Pinpoint the cell where the given text exists, returning its (X, Y) midpoint coordinate. 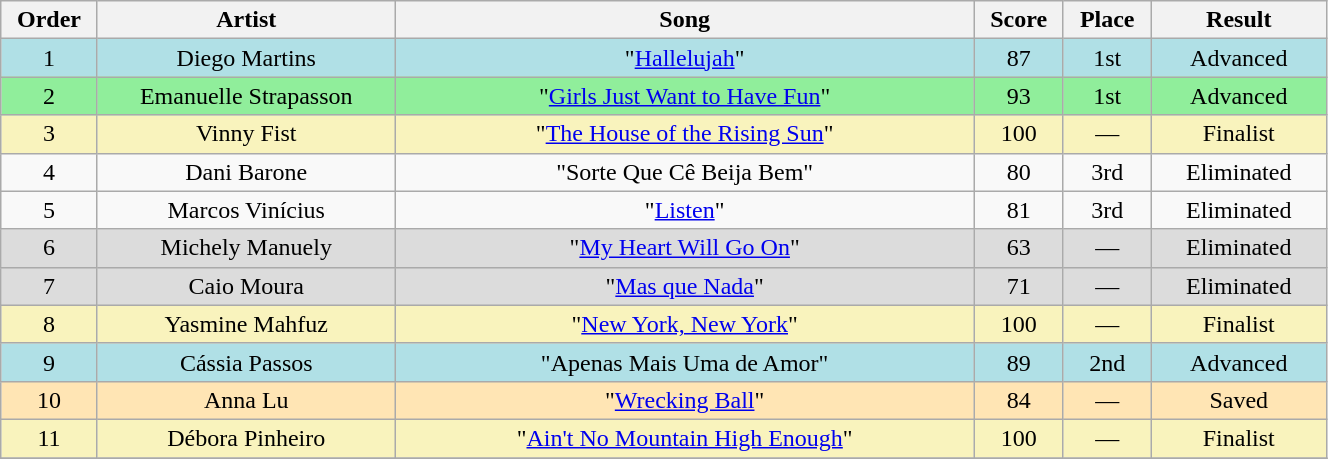
Débora Pinheiro (246, 438)
"New York, New York" (684, 324)
Saved (1238, 400)
Marcos Vinícius (246, 210)
81 (1018, 210)
Dani Barone (246, 172)
"Apenas Mais Uma de Amor" (684, 362)
6 (49, 248)
2 (49, 96)
"Hallelujah" (684, 58)
Place (1107, 20)
"Sorte Que Cê Beija Bem" (684, 172)
9 (49, 362)
84 (1018, 400)
Emanuelle Strapasson (246, 96)
Cássia Passos (246, 362)
89 (1018, 362)
Yasmine Mahfuz (246, 324)
Vinny Fist (246, 134)
Result (1238, 20)
Score (1018, 20)
93 (1018, 96)
10 (49, 400)
87 (1018, 58)
Diego Martins (246, 58)
"The House of the Rising Sun" (684, 134)
2nd (1107, 362)
Anna Lu (246, 400)
"Girls Just Want to Have Fun" (684, 96)
"My Heart Will Go On" (684, 248)
1 (49, 58)
Order (49, 20)
Michely Manuely (246, 248)
11 (49, 438)
Artist (246, 20)
Song (684, 20)
63 (1018, 248)
Caio Moura (246, 286)
7 (49, 286)
71 (1018, 286)
"Listen" (684, 210)
3 (49, 134)
4 (49, 172)
"Ain't No Mountain High Enough" (684, 438)
"Wrecking Ball" (684, 400)
80 (1018, 172)
8 (49, 324)
"Mas que Nada" (684, 286)
5 (49, 210)
